Identify which cell holds the provided text, then report its (x, y) central coordinate. 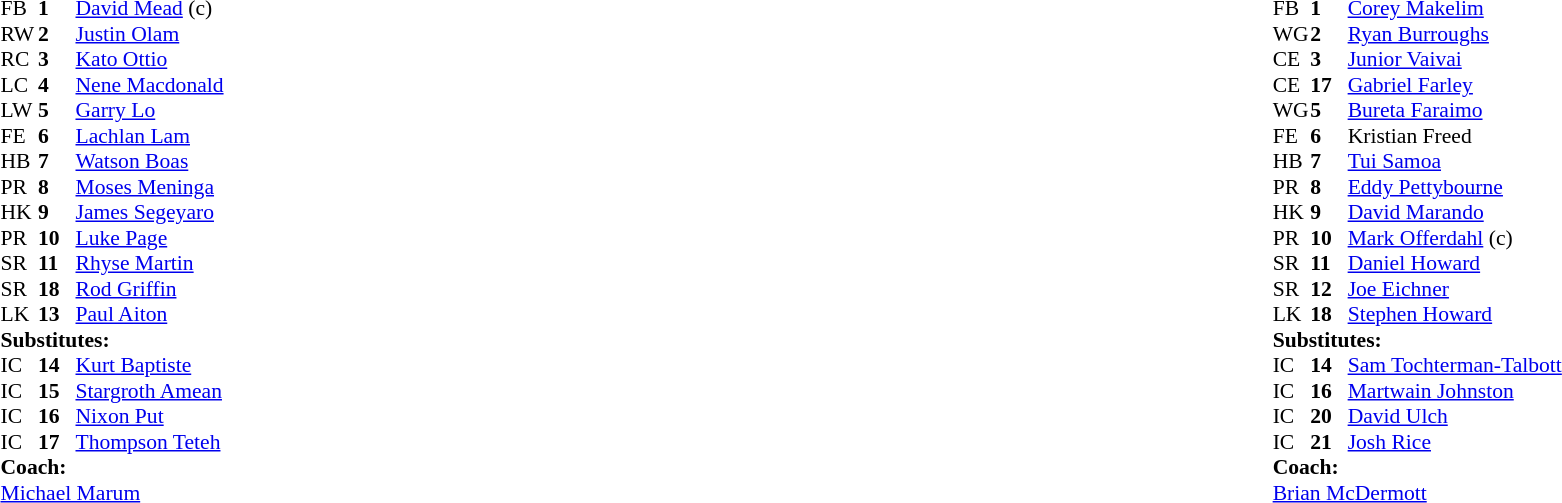
Gabriel Farley (1455, 85)
Luke Page (150, 238)
Mark Offerdahl (c) (1455, 238)
13 (57, 315)
Josh Rice (1455, 442)
LC (19, 85)
Stephen Howard (1455, 315)
Ryan Burroughs (1455, 34)
Paul Aiton (150, 315)
15 (57, 391)
David Marando (1455, 213)
4 (57, 85)
Watson Boas (150, 161)
Eddy Pettybourne (1455, 187)
Lachlan Lam (150, 136)
Justin Olam (150, 34)
Junior Vaivai (1455, 59)
Sam Tochterman-Talbott (1455, 365)
James Segeyaro (150, 213)
Nene Macdonald (150, 85)
Kato Ottio (150, 59)
Rhyse Martin (150, 263)
Moses Meninga (150, 187)
RC (19, 59)
12 (1329, 289)
Joe Eichner (1455, 289)
RW (19, 34)
Thompson Teteh (150, 442)
Daniel Howard (1455, 263)
20 (1329, 417)
Kristian Freed (1455, 136)
Tui Samoa (1455, 161)
Kurt Baptiste (150, 365)
Stargroth Amean (150, 391)
David Ulch (1455, 417)
21 (1329, 442)
Bureta Faraimo (1455, 111)
LW (19, 111)
Martwain Johnston (1455, 391)
Garry Lo (150, 111)
Nixon Put (150, 417)
Rod Griffin (150, 289)
